Pinpoint the cell where the given text exists, returning its (X, Y) midpoint coordinate. 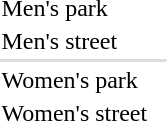
Men's street (74, 41)
Women's park (74, 80)
